Return the (X, Y) coordinate for the center point of the cell that contains the specified text.  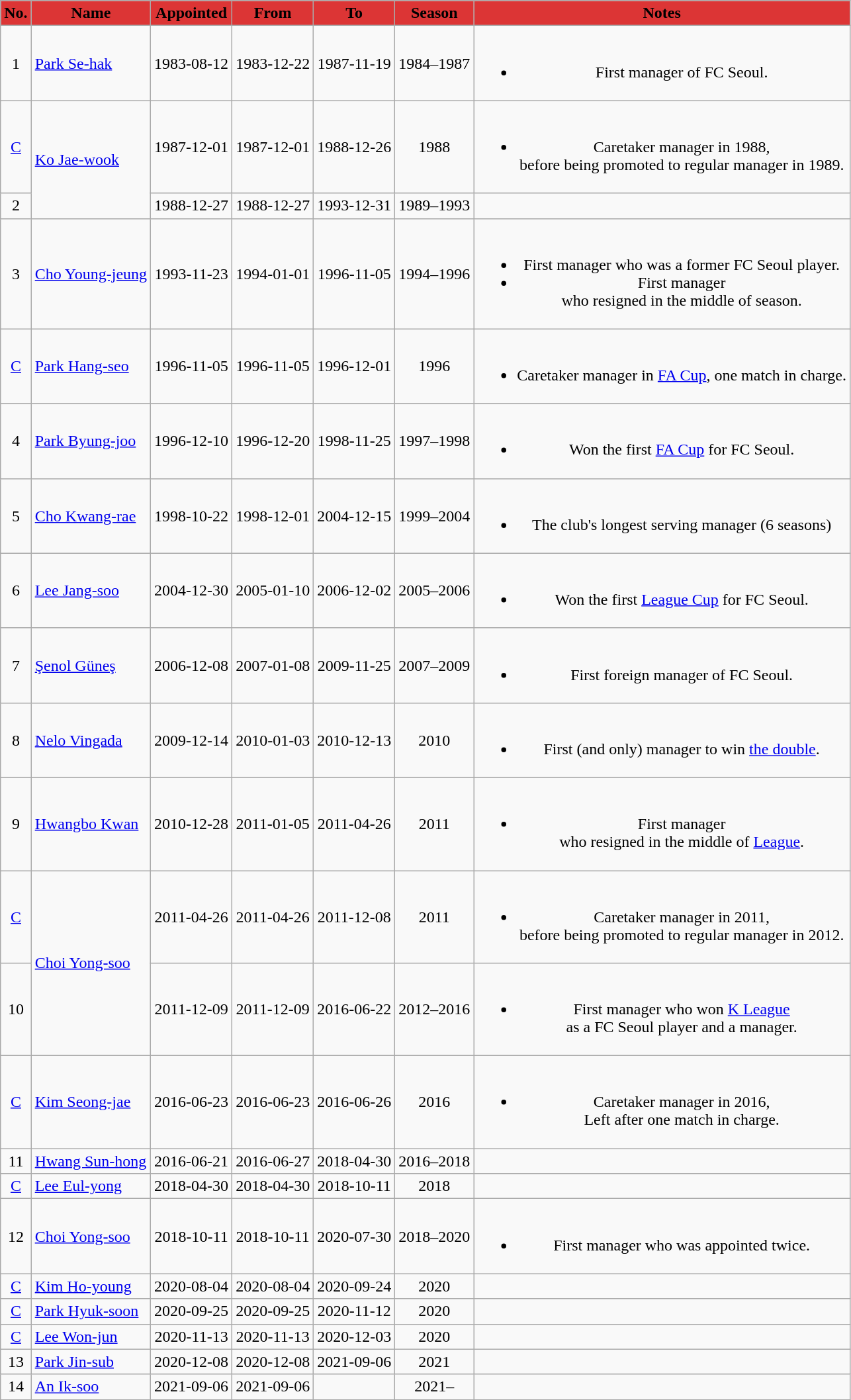
2011-12-08 (355, 917)
Won the first FA Cup for FC Seoul. (662, 441)
8 (16, 740)
1993-11-23 (192, 274)
Park Jin-sub (91, 1362)
1996-12-01 (355, 367)
First foreign manager of FC Seoul. (662, 666)
2016 (434, 1102)
1998-11-25 (355, 441)
1996 (434, 367)
2009-11-25 (355, 666)
2006-12-08 (192, 666)
The club's longest serving manager (6 seasons) (662, 516)
6 (16, 590)
Cho Young-jeung (91, 274)
Park Byung-joo (91, 441)
11 (16, 1161)
2 (16, 206)
1988 (434, 147)
Notes (662, 13)
2016-06-21 (192, 1161)
1987-11-19 (355, 64)
1983-12-22 (273, 64)
Hwangbo Kwan (91, 824)
2005-01-10 (273, 590)
2016-06-26 (355, 1102)
Name (91, 13)
An Ik-soo (91, 1387)
2016–2018 (434, 1161)
From (273, 13)
2010 (434, 740)
7 (16, 666)
13 (16, 1362)
2010-01-03 (273, 740)
2020-07-30 (355, 1236)
9 (16, 824)
2010-12-28 (192, 824)
2021 (434, 1362)
2020-09-24 (355, 1286)
1998-10-22 (192, 516)
2020-11-12 (355, 1311)
1996-12-10 (192, 441)
Park Hyuk-soon (91, 1311)
First manager who won K League as a FC Seoul player and a manager. (662, 1010)
2020-12-03 (355, 1336)
Won the first League Cup for FC Seoul. (662, 590)
Lee Won-jun (91, 1336)
Park Se-hak (91, 64)
Season (434, 13)
1989–1993 (434, 206)
Şenol Güneş (91, 666)
Caretaker manager in 2016,Left after one match in charge. (662, 1102)
2011-01-05 (273, 824)
1 (16, 64)
Nelo Vingada (91, 740)
14 (16, 1387)
2007-01-08 (273, 666)
Appointed (192, 13)
Lee Jang-soo (91, 590)
First manager of FC Seoul. (662, 64)
Caretaker manager in FA Cup, one match in charge. (662, 367)
10 (16, 1010)
2006-12-02 (355, 590)
Kim Seong-jae (91, 1102)
3 (16, 274)
2012–2016 (434, 1010)
5 (16, 516)
1997–1998 (434, 441)
1999–2004 (434, 516)
4 (16, 441)
1988-12-26 (355, 147)
First managerwho resigned in the middle of League. (662, 824)
2010-12-13 (355, 740)
Cho Kwang-rae (91, 516)
First (and only) manager to win the double. (662, 740)
2004-12-30 (192, 590)
Caretaker manager in 1988,before being promoted to regular manager in 1989. (662, 147)
2016-06-22 (355, 1010)
2018 (434, 1186)
2005–2006 (434, 590)
To (355, 13)
2009-12-14 (192, 740)
Hwang Sun-hong (91, 1161)
2018–2020 (434, 1236)
2016-06-27 (273, 1161)
No. (16, 13)
First manager who was appointed twice. (662, 1236)
2004-12-15 (355, 516)
Park Hang-seo (91, 367)
Ko Jae-wook (91, 159)
1984–1987 (434, 64)
2007–2009 (434, 666)
Kim Ho-young (91, 1286)
Lee Eul-yong (91, 1186)
1993-12-31 (355, 206)
1996-12-20 (273, 441)
1998-12-01 (273, 516)
2021– (434, 1387)
Caretaker manager in 2011,before being promoted to regular manager in 2012. (662, 917)
12 (16, 1236)
1983-08-12 (192, 64)
1994-01-01 (273, 274)
First manager who was a former FC Seoul player.First managerwho resigned in the middle of season. (662, 274)
1994–1996 (434, 274)
